Provide the (x, y) coordinate of the cell's center where the given text is located.  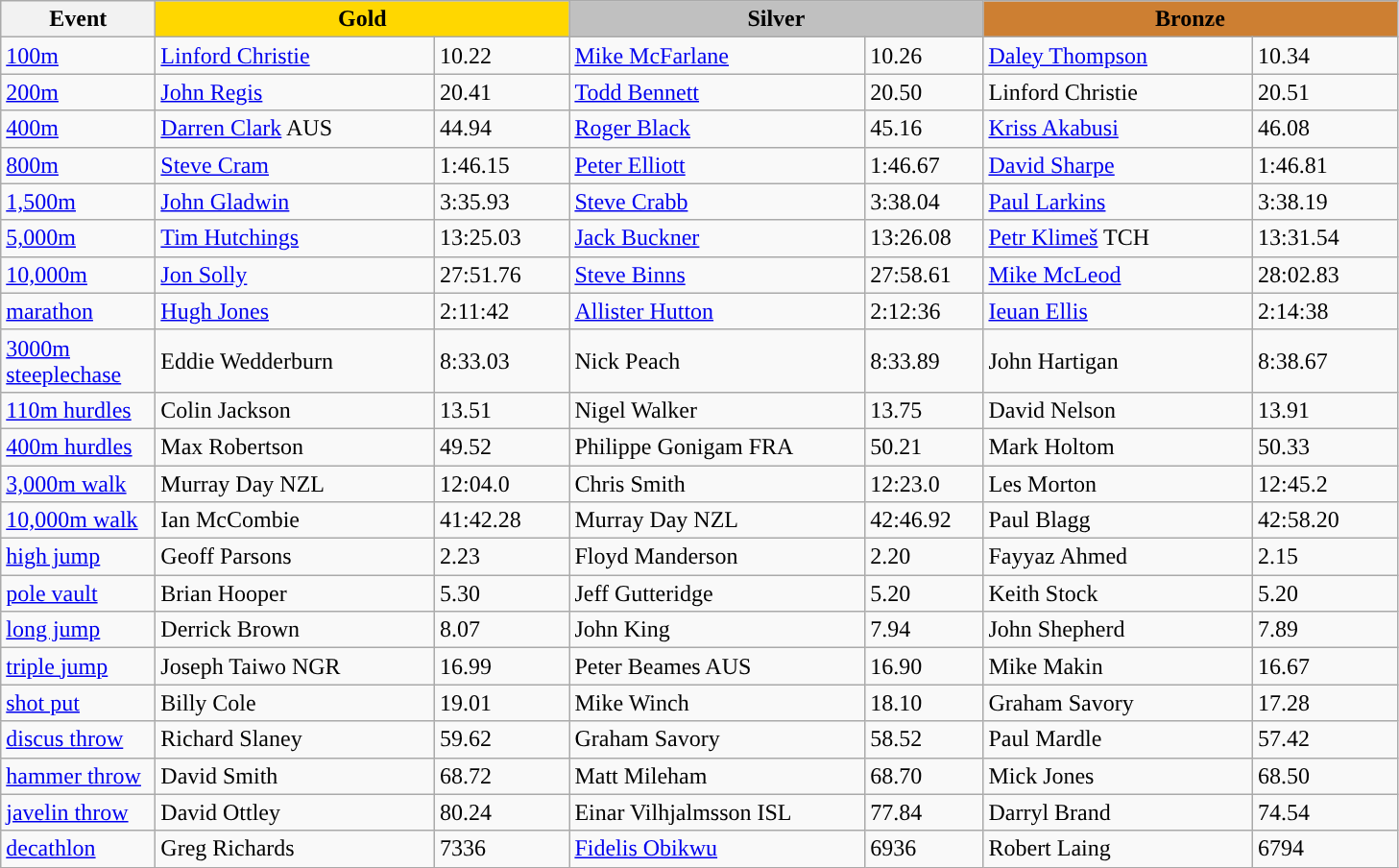
13:26.08 (924, 238)
800m (79, 165)
Paul Larkins (1118, 202)
Einar Vilhjalmsson ISL (717, 812)
Mike Winch (717, 703)
44.94 (502, 129)
Daley Thompson (1118, 56)
David Nelson (1118, 410)
Mike Makin (1118, 666)
Jon Solly (296, 275)
Les Morton (1118, 483)
8:33.89 (924, 361)
7.94 (924, 630)
Jeff Gutteridge (717, 593)
10.22 (502, 56)
Hugh Jones (296, 311)
John Hartigan (1118, 361)
59.62 (502, 739)
Steve Crabb (717, 202)
10.26 (924, 56)
12:23.0 (924, 483)
Darryl Brand (1118, 812)
Ian McCombie (296, 520)
Roger Black (717, 129)
3000m steeplechase (79, 361)
Steve Binns (717, 275)
David Ottley (296, 812)
Allister Hutton (717, 311)
400m (79, 129)
high jump (79, 557)
28:02.83 (1325, 275)
13:25.03 (502, 238)
8:33.03 (502, 361)
Darren Clark AUS (296, 129)
Petr Klimeš TCH (1118, 238)
46.08 (1325, 129)
57.42 (1325, 739)
Keith Stock (1118, 593)
2:11:42 (502, 311)
200m (79, 92)
13.91 (1325, 410)
49.52 (502, 446)
13:31.54 (1325, 238)
68.70 (924, 776)
42:46.92 (924, 520)
John Gladwin (296, 202)
Kriss Akabusi (1118, 129)
80.24 (502, 812)
18.10 (924, 703)
5.30 (502, 593)
Nigel Walker (717, 410)
77.84 (924, 812)
Floyd Manderson (717, 557)
shot put (79, 703)
7336 (502, 849)
John Shepherd (1118, 630)
400m hurdles (79, 446)
javelin throw (79, 812)
12:04.0 (502, 483)
1:46.67 (924, 165)
19.01 (502, 703)
marathon (79, 311)
7.89 (1325, 630)
John Regis (296, 92)
1:46.81 (1325, 165)
Silver (776, 19)
8.07 (502, 630)
110m hurdles (79, 410)
50.33 (1325, 446)
hammer throw (79, 776)
Mick Jones (1118, 776)
58.52 (924, 739)
13.51 (502, 410)
3,000m walk (79, 483)
Steve Cram (296, 165)
41:42.28 (502, 520)
5,000m (79, 238)
Geoff Parsons (296, 557)
3:38.19 (1325, 202)
17.28 (1325, 703)
Event (79, 19)
68.72 (502, 776)
16.99 (502, 666)
2.15 (1325, 557)
Greg Richards (296, 849)
50.21 (924, 446)
Robert Laing (1118, 849)
Gold (363, 19)
Jack Buckner (717, 238)
8:38.67 (1325, 361)
100m (79, 56)
6794 (1325, 849)
pole vault (79, 593)
1:46.15 (502, 165)
Richard Slaney (296, 739)
20.41 (502, 92)
45.16 (924, 129)
Billy Cole (296, 703)
Mike McLeod (1118, 275)
Brian Hooper (296, 593)
Tim Hutchings (296, 238)
27:51.76 (502, 275)
2:12:36 (924, 311)
Max Robertson (296, 446)
27:58.61 (924, 275)
Joseph Taiwo NGR (296, 666)
Ieuan Ellis (1118, 311)
16.67 (1325, 666)
discus throw (79, 739)
2.23 (502, 557)
Derrick Brown (296, 630)
Fayyaz Ahmed (1118, 557)
2.20 (924, 557)
decathlon (79, 849)
triple jump (79, 666)
2:14:38 (1325, 311)
12:45.2 (1325, 483)
74.54 (1325, 812)
Mark Holtom (1118, 446)
Eddie Wedderburn (296, 361)
Paul Blagg (1118, 520)
Chris Smith (717, 483)
Nick Peach (717, 361)
David Smith (296, 776)
16.90 (924, 666)
13.75 (924, 410)
10.34 (1325, 56)
42:58.20 (1325, 520)
Matt Mileham (717, 776)
1,500m (79, 202)
Peter Beames AUS (717, 666)
John King (717, 630)
Philippe Gonigam FRA (717, 446)
10,000m (79, 275)
Peter Elliott (717, 165)
68.50 (1325, 776)
Mike McFarlane (717, 56)
Todd Bennett (717, 92)
6936 (924, 849)
20.50 (924, 92)
Fidelis Obikwu (717, 849)
David Sharpe (1118, 165)
Colin Jackson (296, 410)
Bronze (1191, 19)
Paul Mardle (1118, 739)
3:38.04 (924, 202)
10,000m walk (79, 520)
20.51 (1325, 92)
long jump (79, 630)
3:35.93 (502, 202)
